Find where the given text appears and provide that cell's center as (X, Y) coordinate. 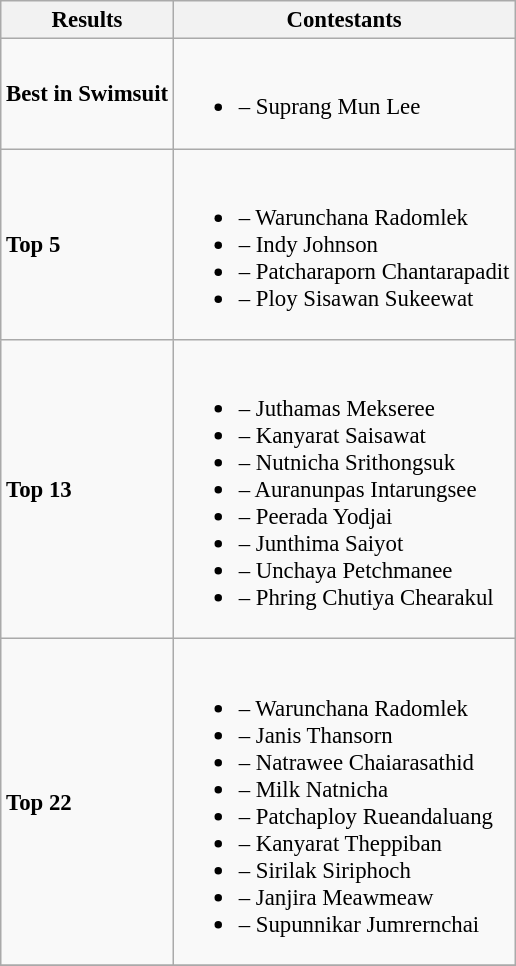
– Suprang Mun Lee (344, 94)
Results (88, 20)
Top 5 (88, 244)
Contestants (344, 20)
Best in Swimsuit (88, 94)
Top 13 (88, 490)
Top 22 (88, 802)
– Warunchana Radomlek – Indy Johnson – Patcharaporn Chantarapadit – Ploy Sisawan Sukeewat (344, 244)
